Return (x, y) of the center of cell containing provided text 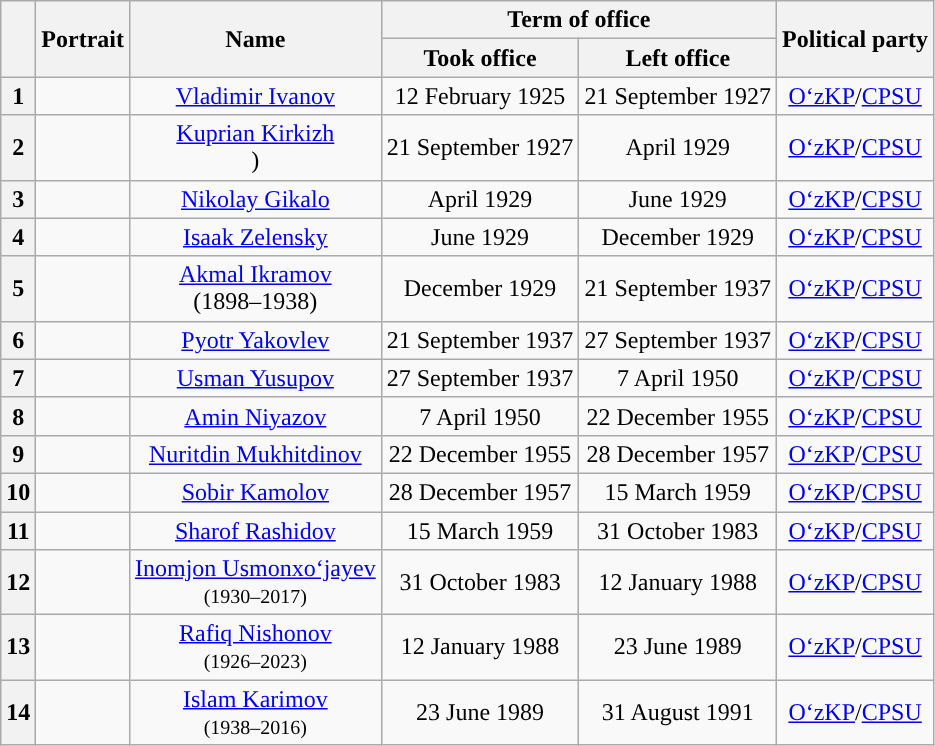
13 (18, 648)
Usman Yusupov (255, 378)
Political party (856, 39)
12 February 1925 (480, 96)
1 (18, 96)
Pyotr Yakovlev (255, 340)
6 (18, 340)
Term of office (578, 20)
Islam Karimov(1938–2016) (255, 712)
Sharof Rashidov (255, 531)
7 (18, 378)
5 (18, 288)
9 (18, 454)
Inomjon Usmonxoʻjayev(1930–2017) (255, 582)
Rafiq Nishonov(1926–2023) (255, 648)
Vladimir Ivanov (255, 96)
Portrait (83, 39)
Sobir Kamolov (255, 492)
Took office (480, 58)
4 (18, 237)
Name (255, 39)
10 (18, 492)
8 (18, 416)
Nuritdin Mukhitdinov (255, 454)
31 August 1991 (678, 712)
Kuprian Kirkizh) (255, 148)
14 (18, 712)
Isaak Zelensky (255, 237)
Left office (678, 58)
12 (18, 582)
2 (18, 148)
11 (18, 531)
Akmal Ikramov(1898–1938) (255, 288)
Amin Niyazov (255, 416)
3 (18, 199)
Nikolay Gikalo (255, 199)
